Capture the cell that displays the provided text and extract its (x, y) central coordinate. 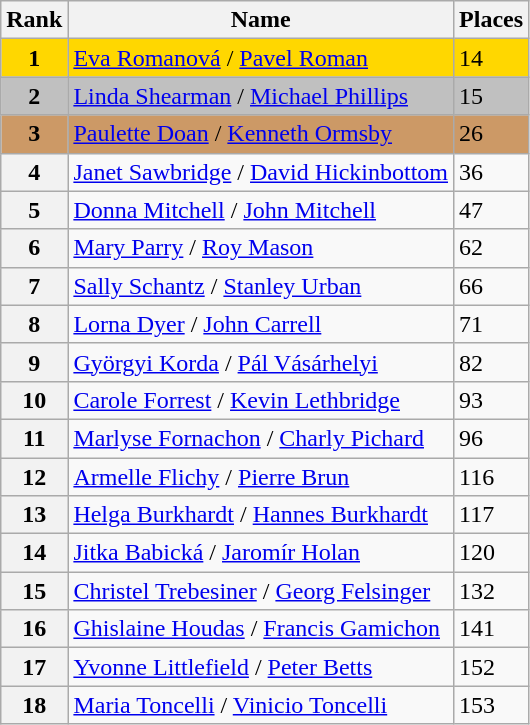
153 (492, 705)
Györgyi Korda / Pál Vásárhelyi (261, 362)
13 (34, 515)
Marlyse Fornachon / Charly Pichard (261, 438)
5 (34, 210)
Ghislaine Houdas / Francis Gamichon (261, 629)
18 (34, 705)
Sally Schantz / Stanley Urban (261, 286)
Carole Forrest / Kevin Lethbridge (261, 400)
132 (492, 591)
Paulette Doan / Kenneth Ormsby (261, 134)
66 (492, 286)
Name (261, 20)
Rank (34, 20)
17 (34, 667)
Linda Shearman / Michael Phillips (261, 96)
36 (492, 172)
Armelle Flichy / Pierre Brun (261, 477)
71 (492, 324)
11 (34, 438)
Jitka Babická / Jaromír Holan (261, 553)
152 (492, 667)
116 (492, 477)
Christel Trebesiner / Georg Felsinger (261, 591)
4 (34, 172)
8 (34, 324)
7 (34, 286)
9 (34, 362)
Maria Toncelli / Vinicio Toncelli (261, 705)
82 (492, 362)
Yvonne Littlefield / Peter Betts (261, 667)
62 (492, 248)
47 (492, 210)
10 (34, 400)
Eva Romanová / Pavel Roman (261, 58)
2 (34, 96)
Lorna Dyer / John Carrell (261, 324)
Places (492, 20)
120 (492, 553)
16 (34, 629)
Helga Burkhardt / Hannes Burkhardt (261, 515)
3 (34, 134)
Donna Mitchell / John Mitchell (261, 210)
26 (492, 134)
Janet Sawbridge / David Hickinbottom (261, 172)
12 (34, 477)
141 (492, 629)
6 (34, 248)
96 (492, 438)
117 (492, 515)
1 (34, 58)
93 (492, 400)
Mary Parry / Roy Mason (261, 248)
